Scan for the cell matching the given text and deliver its (X, Y) coordinate at center. 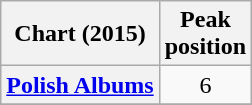
6 (205, 85)
Polish Albums (80, 85)
Peakposition (205, 34)
Chart (2015) (80, 34)
